Pinpoint the cell where the given text exists, returning its [x, y] midpoint coordinate. 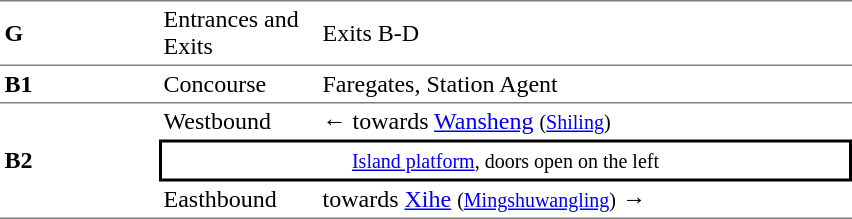
Concourse [238, 85]
Faregates, Station Agent [585, 85]
← towards Wansheng (Shiling) [585, 122]
Westbound [238, 122]
Exits B-D [585, 33]
G [80, 33]
Island platform, doors open on the left [506, 161]
Entrances and Exits [238, 33]
B1 [80, 85]
